Detect which cell encompasses the target text, then output its (x, y) center coordinate. 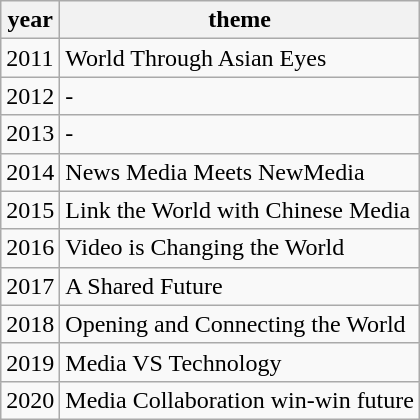
2016 (30, 248)
2014 (30, 172)
2015 (30, 210)
Video is Changing the World (240, 248)
year (30, 20)
2011 (30, 58)
Link the World with Chinese Media (240, 210)
News Media Meets NewMedia (240, 172)
Media Collaboration win-win future (240, 400)
2018 (30, 324)
2017 (30, 286)
2013 (30, 134)
2020 (30, 400)
2012 (30, 96)
Media VS Technology (240, 362)
theme (240, 20)
Opening and Connecting the World (240, 324)
World Through Asian Eyes (240, 58)
2019 (30, 362)
A Shared Future (240, 286)
